Output the (X, Y) coordinate of the center of the cell containing the given text.  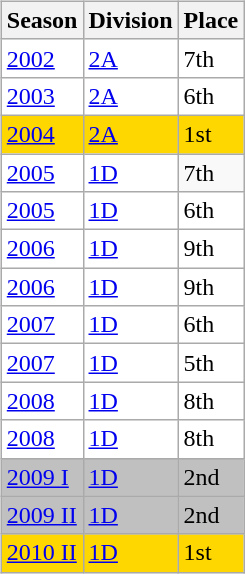
2002 (42, 58)
Season (42, 20)
2004 (42, 134)
2009 I (42, 477)
Division (130, 20)
2003 (42, 96)
5th (211, 363)
Place (211, 20)
2010 II (42, 553)
2009 II (42, 515)
